Identify which cell holds the provided text, then report its (X, Y) central coordinate. 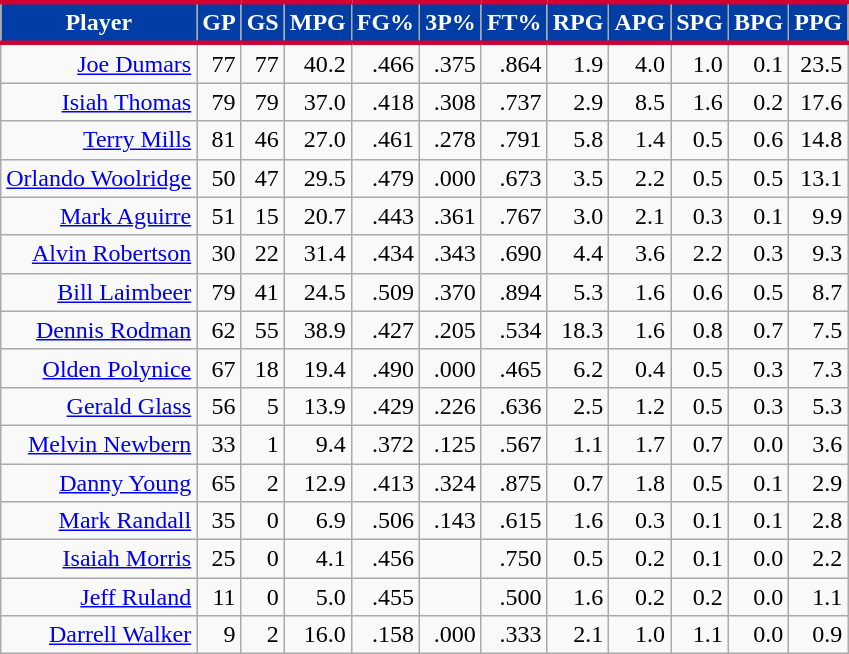
46 (262, 140)
23.5 (818, 63)
2.8 (818, 521)
.205 (451, 330)
35 (219, 521)
19.4 (318, 368)
29.5 (318, 178)
Alvin Robertson (99, 254)
PPG (818, 22)
.673 (514, 178)
.461 (385, 140)
1.7 (640, 444)
.143 (451, 521)
.370 (451, 292)
17.6 (818, 102)
.418 (385, 102)
.361 (451, 216)
6.9 (318, 521)
.690 (514, 254)
15 (262, 216)
Joe Dumars (99, 63)
.636 (514, 406)
65 (219, 483)
Darrell Walker (99, 635)
.509 (385, 292)
1 (262, 444)
41 (262, 292)
Olden Polynice (99, 368)
9.4 (318, 444)
Bill Laimbeer (99, 292)
56 (219, 406)
.434 (385, 254)
0.4 (640, 368)
.455 (385, 597)
Mark Aguirre (99, 216)
5 (262, 406)
.333 (514, 635)
GS (262, 22)
SPG (700, 22)
RPG (578, 22)
APG (640, 22)
.567 (514, 444)
37.0 (318, 102)
.864 (514, 63)
.490 (385, 368)
.750 (514, 559)
Gerald Glass (99, 406)
13.9 (318, 406)
8.7 (818, 292)
9.3 (818, 254)
3.0 (578, 216)
4.0 (640, 63)
.466 (385, 63)
14.8 (818, 140)
Jeff Ruland (99, 597)
18 (262, 368)
38.9 (318, 330)
31.4 (318, 254)
5.0 (318, 597)
1.2 (640, 406)
6.2 (578, 368)
40.2 (318, 63)
0.8 (700, 330)
.456 (385, 559)
FG% (385, 22)
62 (219, 330)
25 (219, 559)
.791 (514, 140)
Mark Randall (99, 521)
.443 (385, 216)
.372 (385, 444)
Isiah Thomas (99, 102)
13.1 (818, 178)
.343 (451, 254)
.615 (514, 521)
Isaiah Morris (99, 559)
12.9 (318, 483)
24.5 (318, 292)
.506 (385, 521)
7.3 (818, 368)
16.0 (318, 635)
.308 (451, 102)
.894 (514, 292)
.500 (514, 597)
9 (219, 635)
67 (219, 368)
Orlando Woolridge (99, 178)
Terry Mills (99, 140)
.158 (385, 635)
Dennis Rodman (99, 330)
.125 (451, 444)
.429 (385, 406)
1.4 (640, 140)
55 (262, 330)
3.5 (578, 178)
2.5 (578, 406)
30 (219, 254)
1.8 (640, 483)
.375 (451, 63)
.737 (514, 102)
.324 (451, 483)
Melvin Newbern (99, 444)
1.9 (578, 63)
.479 (385, 178)
8.5 (640, 102)
9.9 (818, 216)
.767 (514, 216)
FT% (514, 22)
18.3 (578, 330)
27.0 (318, 140)
3P% (451, 22)
MPG (318, 22)
.465 (514, 368)
Player (99, 22)
22 (262, 254)
.226 (451, 406)
47 (262, 178)
81 (219, 140)
Danny Young (99, 483)
51 (219, 216)
.278 (451, 140)
33 (219, 444)
5.8 (578, 140)
7.5 (818, 330)
11 (219, 597)
.534 (514, 330)
.875 (514, 483)
50 (219, 178)
20.7 (318, 216)
4.4 (578, 254)
.413 (385, 483)
.427 (385, 330)
BPG (758, 22)
GP (219, 22)
0.9 (818, 635)
4.1 (318, 559)
